Locate the cell with the specified text and output its (X, Y) center coordinate. 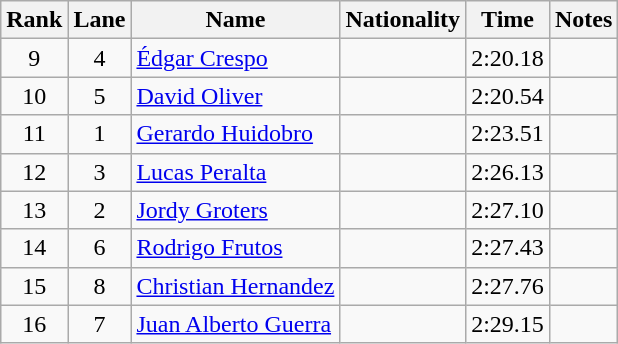
Lucas Peralta (236, 172)
Édgar Crespo (236, 58)
2 (100, 210)
Nationality (403, 20)
8 (100, 286)
11 (34, 134)
Christian Hernandez (236, 286)
12 (34, 172)
Rank (34, 20)
15 (34, 286)
David Oliver (236, 96)
2:26.13 (508, 172)
14 (34, 248)
2:23.51 (508, 134)
Lane (100, 20)
Rodrigo Frutos (236, 248)
2:27.76 (508, 286)
13 (34, 210)
5 (100, 96)
16 (34, 324)
2:29.15 (508, 324)
1 (100, 134)
4 (100, 58)
Name (236, 20)
Gerardo Huidobro (236, 134)
2:27.10 (508, 210)
6 (100, 248)
Jordy Groters (236, 210)
3 (100, 172)
2:20.18 (508, 58)
Juan Alberto Guerra (236, 324)
2:27.43 (508, 248)
Time (508, 20)
7 (100, 324)
Notes (583, 20)
2:20.54 (508, 96)
10 (34, 96)
9 (34, 58)
